From the cell containing the given text, extract its center point as (x, y) coordinate. 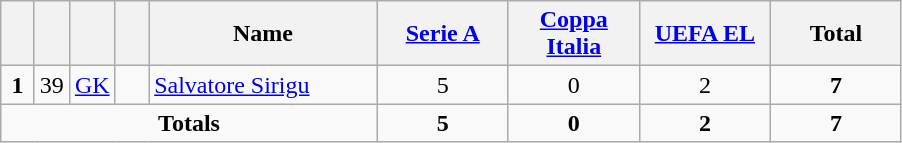
Totals (189, 123)
Name (264, 34)
39 (52, 85)
Salvatore Sirigu (264, 85)
1 (18, 85)
UEFA EL (704, 34)
GK (92, 85)
Serie A (442, 34)
Coppa Italia (574, 34)
Total (836, 34)
